Identify which cell holds the provided text, then report its (X, Y) central coordinate. 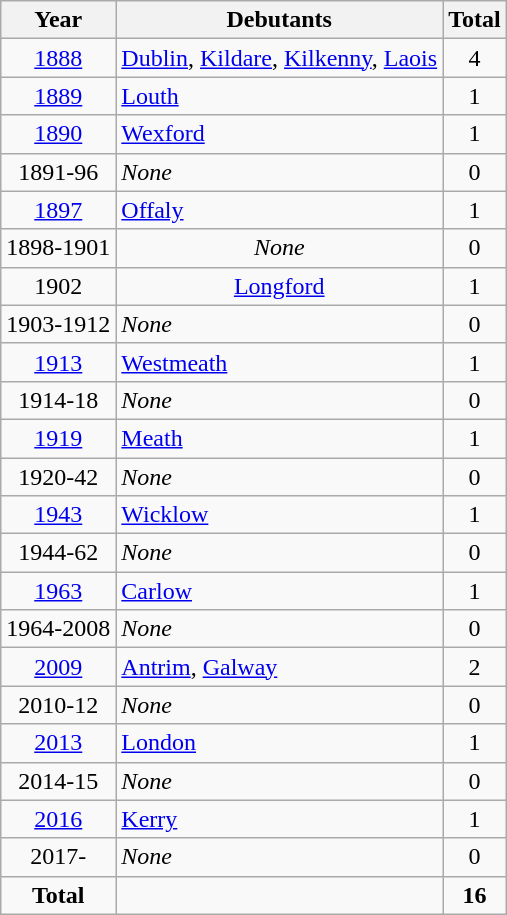
16 (475, 895)
2017- (58, 857)
Carlow (280, 591)
Meath (280, 438)
1903-1912 (58, 324)
4 (475, 58)
1914-18 (58, 400)
Wicklow (280, 515)
1902 (58, 286)
2010-12 (58, 705)
1898-1901 (58, 248)
1890 (58, 134)
Westmeath (280, 362)
Dublin, Kildare, Kilkenny, Laois (280, 58)
Longford (280, 286)
2 (475, 667)
Antrim, Galway (280, 667)
Louth (280, 96)
1913 (58, 362)
2014-15 (58, 781)
1920-42 (58, 477)
1889 (58, 96)
1964-2008 (58, 629)
1919 (58, 438)
2009 (58, 667)
Wexford (280, 134)
2013 (58, 743)
London (280, 743)
1943 (58, 515)
2016 (58, 819)
1963 (58, 591)
1944-62 (58, 553)
Kerry (280, 819)
Offaly (280, 210)
Year (58, 20)
1897 (58, 210)
Debutants (280, 20)
1888 (58, 58)
1891-96 (58, 172)
